Provide the [X, Y] coordinate of the cell's center where the given text is located.  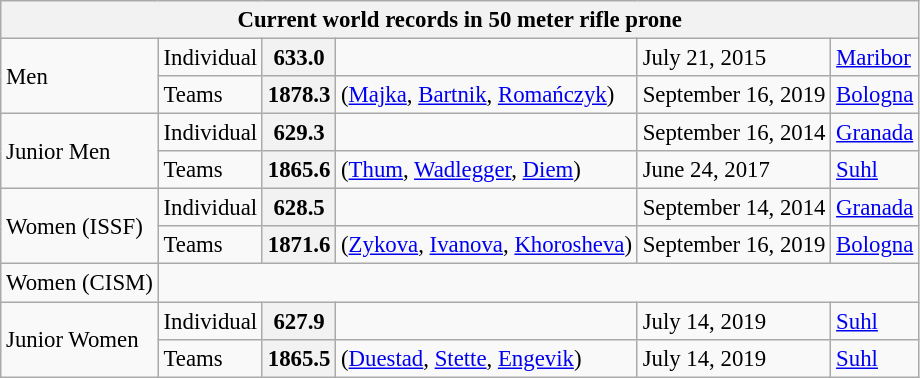
(Zykova, Ivanova, Khorosheva) [487, 245]
June 24, 2017 [734, 170]
(Majka, Bartnik, Romańczyk) [487, 95]
1871.6 [298, 245]
(Duestad, Stette, Engevik) [487, 358]
Current world records in 50 meter rifle prone [460, 20]
September 14, 2014 [734, 208]
July 21, 2015 [734, 58]
633.0 [298, 58]
1878.3 [298, 95]
1865.5 [298, 358]
Women (CISM) [80, 283]
629.3 [298, 133]
Maribor [875, 58]
Women (ISSF) [80, 226]
(Thum, Wadlegger, Diem) [487, 170]
Junior Men [80, 152]
627.9 [298, 321]
1865.6 [298, 170]
September 16, 2014 [734, 133]
Men [80, 76]
628.5 [298, 208]
Junior Women [80, 340]
